Locate the cell with the specified text and output its [x, y] center coordinate. 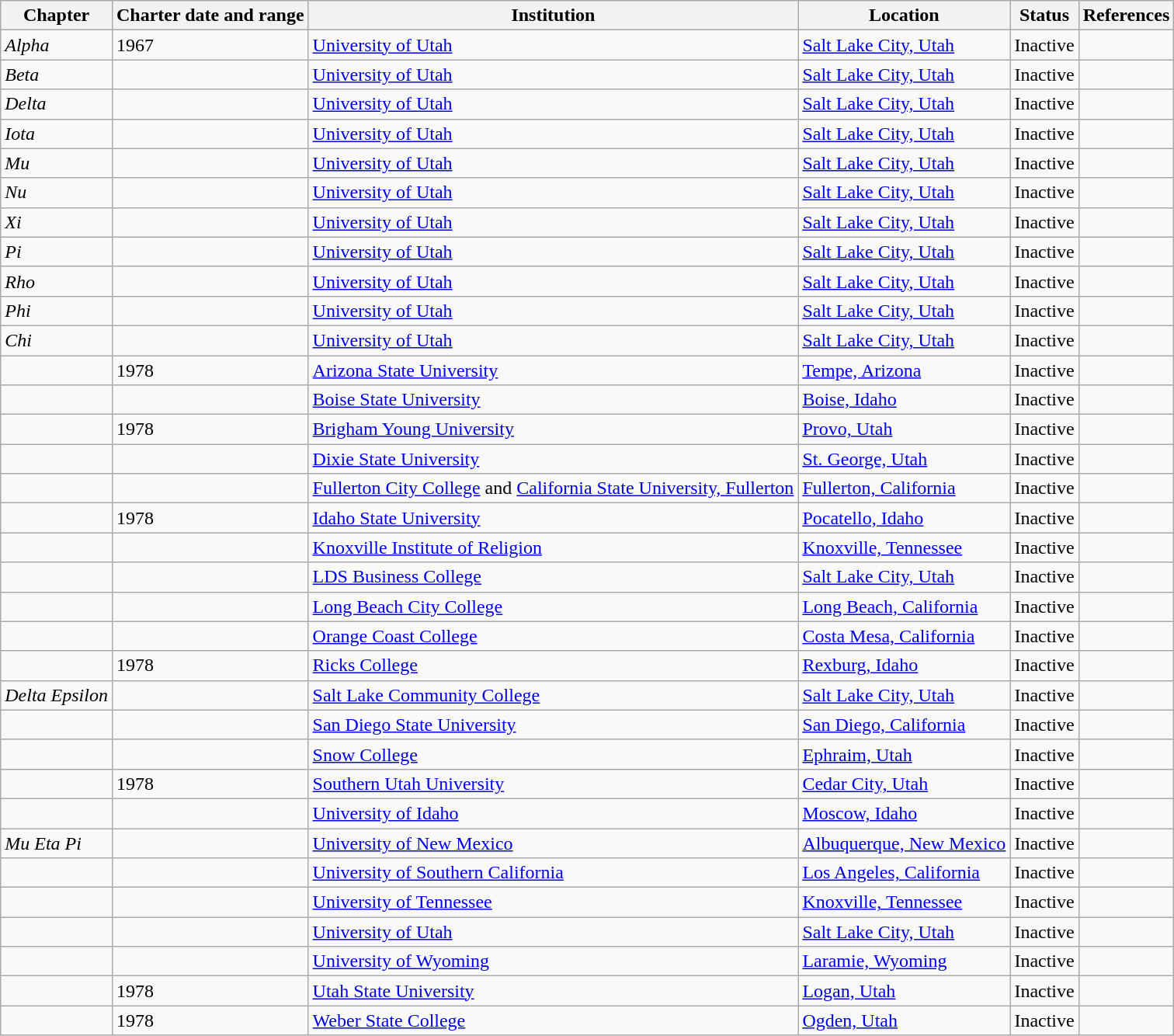
University of Tennessee [553, 902]
Ephraim, Utah [904, 754]
Chapter [57, 16]
Provo, Utah [904, 429]
University of Idaho [553, 813]
Brigham Young University [553, 429]
Mu Eta Pi [57, 843]
Cedar City, Utah [904, 784]
Nu [57, 193]
Albuquerque, New Mexico [904, 843]
Knoxville Institute of Religion [553, 548]
Idaho State University [553, 518]
San Diego, California [904, 725]
Chi [57, 340]
Salt Lake Community College [553, 695]
Fullerton City College and California State University, Fullerton [553, 488]
Ricks College [553, 666]
Iota [57, 134]
Beta [57, 75]
Pi [57, 252]
LDS Business College [553, 577]
San Diego State University [553, 725]
Delta Epsilon [57, 695]
Ogden, Utah [904, 1020]
Dixie State University [553, 459]
Mu [57, 163]
Arizona State University [553, 370]
Status [1044, 16]
1967 [210, 45]
Delta [57, 104]
Costa Mesa, California [904, 636]
Moscow, Idaho [904, 813]
Fullerton, California [904, 488]
St. George, Utah [904, 459]
References [1126, 16]
Long Beach City College [553, 607]
Los Angeles, California [904, 873]
Charter date and range [210, 16]
Institution [553, 16]
Xi [57, 222]
Phi [57, 311]
Location [904, 16]
Tempe, Arizona [904, 370]
Utah State University [553, 991]
Weber State College [553, 1020]
Laramie, Wyoming [904, 961]
University of Southern California [553, 873]
Boise State University [553, 400]
Snow College [553, 754]
Long Beach, California [904, 607]
University of Wyoming [553, 961]
Orange Coast College [553, 636]
Pocatello, Idaho [904, 518]
Alpha [57, 45]
University of New Mexico [553, 843]
Rexburg, Idaho [904, 666]
Boise, Idaho [904, 400]
Rho [57, 281]
Logan, Utah [904, 991]
Southern Utah University [553, 784]
